Return [x, y] of the center of cell containing provided text 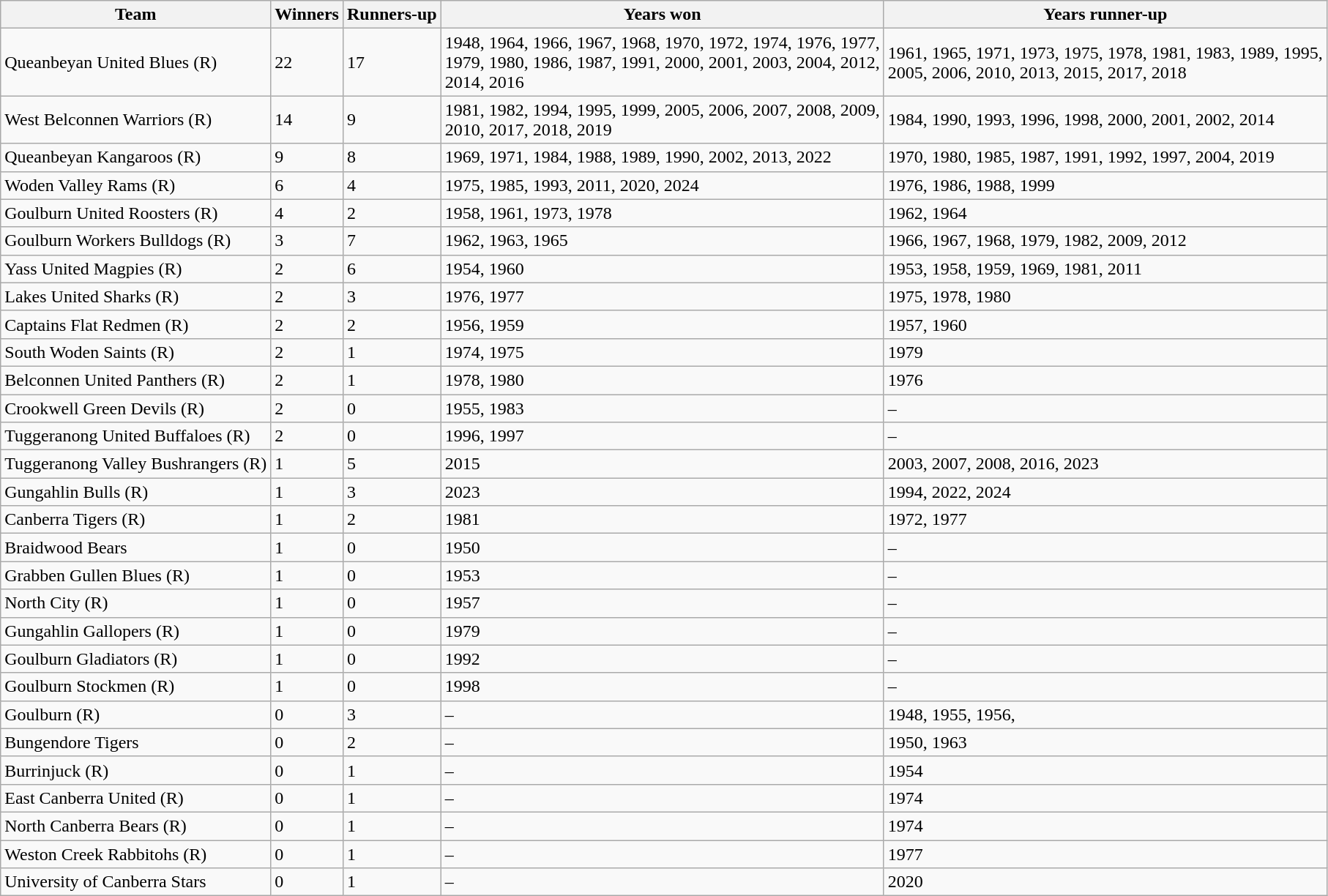
1969, 1971, 1984, 1988, 1989, 1990, 2002, 2013, 2022 [662, 157]
1975, 1978, 1980 [1105, 296]
1954, 1960 [662, 269]
1948, 1964, 1966, 1967, 1968, 1970, 1972, 1974, 1976, 1977,1979, 1980, 1986, 1987, 1991, 2000, 2001, 2003, 2004, 2012,2014, 2016 [662, 62]
22 [307, 62]
1981, 1982, 1994, 1995, 1999, 2005, 2006, 2007, 2008, 2009,2010, 2017, 2018, 2019 [662, 120]
Belconnen United Panthers (R) [136, 380]
Crookwell Green Devils (R) [136, 408]
Captains Flat Redmen (R) [136, 324]
1977 [1105, 854]
1961, 1965, 1971, 1973, 1975, 1978, 1981, 1983, 1989, 1995,2005, 2006, 2010, 2013, 2015, 2017, 2018 [1105, 62]
East Canberra United (R) [136, 798]
Gungahlin Bulls (R) [136, 492]
University of Canberra Stars [136, 882]
Winners [307, 15]
Tuggeranong Valley Bushrangers (R) [136, 464]
Gungahlin Gallopers (R) [136, 631]
1978, 1980 [662, 380]
1950, 1963 [1105, 742]
Weston Creek Rabbitohs (R) [136, 854]
17 [392, 62]
1970, 1980, 1985, 1987, 1991, 1992, 1997, 2004, 2019 [1105, 157]
2003, 2007, 2008, 2016, 2023 [1105, 464]
Years won [662, 15]
Goulburn Stockmen (R) [136, 687]
1962, 1963, 1965 [662, 241]
1981 [662, 520]
1957 [662, 603]
North Canberra Bears (R) [136, 826]
Tuggeranong United Buffaloes (R) [136, 436]
Goulburn Workers Bulldogs (R) [136, 241]
Goulburn Gladiators (R) [136, 659]
8 [392, 157]
1953, 1958, 1959, 1969, 1981, 2011 [1105, 269]
1953 [662, 575]
Canberra Tigers (R) [136, 520]
Grabben Gullen Blues (R) [136, 575]
Bungendore Tigers [136, 742]
7 [392, 241]
Goulburn United Roosters (R) [136, 213]
Team [136, 15]
Years runner-up [1105, 15]
1992 [662, 659]
1975, 1985, 1993, 2011, 2020, 2024 [662, 185]
1984, 1990, 1993, 1996, 1998, 2000, 2001, 2002, 2014 [1105, 120]
Yass United Magpies (R) [136, 269]
1976, 1977 [662, 296]
1994, 2022, 2024 [1105, 492]
1974, 1975 [662, 352]
Goulburn (R) [136, 714]
1976 [1105, 380]
14 [307, 120]
South Woden Saints (R) [136, 352]
1958, 1961, 1973, 1978 [662, 213]
1954 [1105, 770]
1972, 1977 [1105, 520]
5 [392, 464]
1956, 1959 [662, 324]
Queanbeyan Kangaroos (R) [136, 157]
North City (R) [136, 603]
Woden Valley Rams (R) [136, 185]
Braidwood Bears [136, 548]
Lakes United Sharks (R) [136, 296]
2020 [1105, 882]
1955, 1983 [662, 408]
1966, 1967, 1968, 1979, 1982, 2009, 2012 [1105, 241]
1957, 1960 [1105, 324]
1962, 1964 [1105, 213]
2015 [662, 464]
1976, 1986, 1988, 1999 [1105, 185]
1948, 1955, 1956, [1105, 714]
2023 [662, 492]
West Belconnen Warriors (R) [136, 120]
Burrinjuck (R) [136, 770]
1996, 1997 [662, 436]
Queanbeyan United Blues (R) [136, 62]
1998 [662, 687]
Runners-up [392, 15]
1950 [662, 548]
